Identify which cell holds the provided text, then report its [x, y] central coordinate. 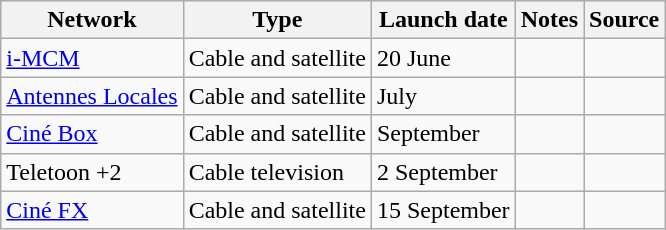
2 September [443, 172]
September [443, 134]
Antennes Locales [92, 96]
Ciné Box [92, 134]
15 September [443, 210]
Network [92, 20]
July [443, 96]
Launch date [443, 20]
i-MCM [92, 58]
Source [624, 20]
20 June [443, 58]
Type [277, 20]
Cable television [277, 172]
Notes [549, 20]
Teletoon +2 [92, 172]
Ciné FX [92, 210]
